Locate the cell with the specified text and output its [x, y] center coordinate. 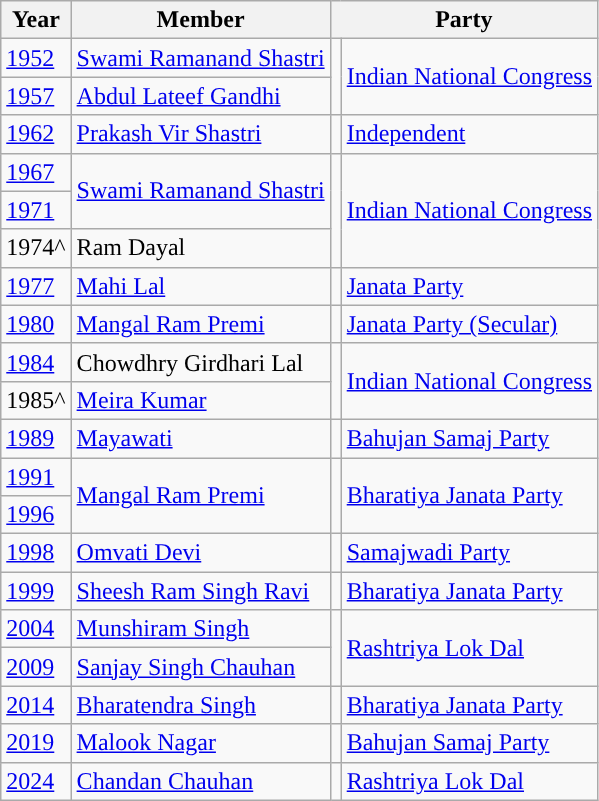
Mahi Lal [200, 286]
Ram Dayal [200, 248]
2024 [36, 781]
1952 [36, 58]
Member [200, 20]
1977 [36, 286]
1971 [36, 210]
1980 [36, 324]
Chandan Chauhan [200, 781]
Janata Party [469, 286]
Meira Kumar [200, 400]
1996 [36, 515]
Mayawati [200, 438]
2014 [36, 705]
Samajwadi Party [469, 553]
1985^ [36, 400]
Year [36, 20]
Bharatendra Singh [200, 705]
Janata Party (Secular) [469, 324]
Omvati Devi [200, 553]
1974^ [36, 248]
Abdul Lateef Gandhi [200, 96]
1999 [36, 591]
1967 [36, 172]
Prakash Vir Shastri [200, 134]
2019 [36, 743]
Independent [469, 134]
Chowdhry Girdhari Lal [200, 362]
1957 [36, 96]
Sanjay Singh Chauhan [200, 667]
Munshiram Singh [200, 629]
1962 [36, 134]
2004 [36, 629]
2009 [36, 667]
1984 [36, 362]
Party [464, 20]
1991 [36, 477]
1989 [36, 438]
Sheesh Ram Singh Ravi [200, 591]
1998 [36, 553]
Malook Nagar [200, 743]
